Extract the [x, y] coordinate from the center of the cell holding the provided text.  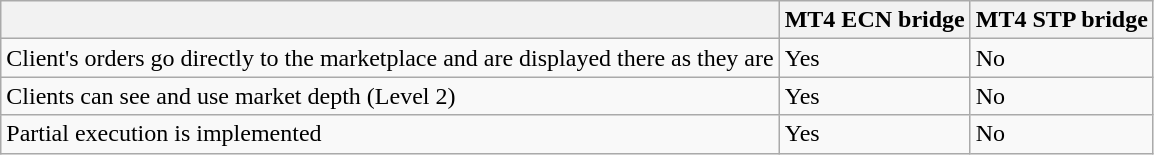
Partial execution is implemented [390, 134]
MT4 ECN bridge [874, 20]
Clients can see and use market depth (Level 2) [390, 96]
MT4 STP bridge [1062, 20]
Client's orders go directly to the marketplace and are displayed there as they are [390, 58]
